From the cell containing the given text, extract its center point as [x, y] coordinate. 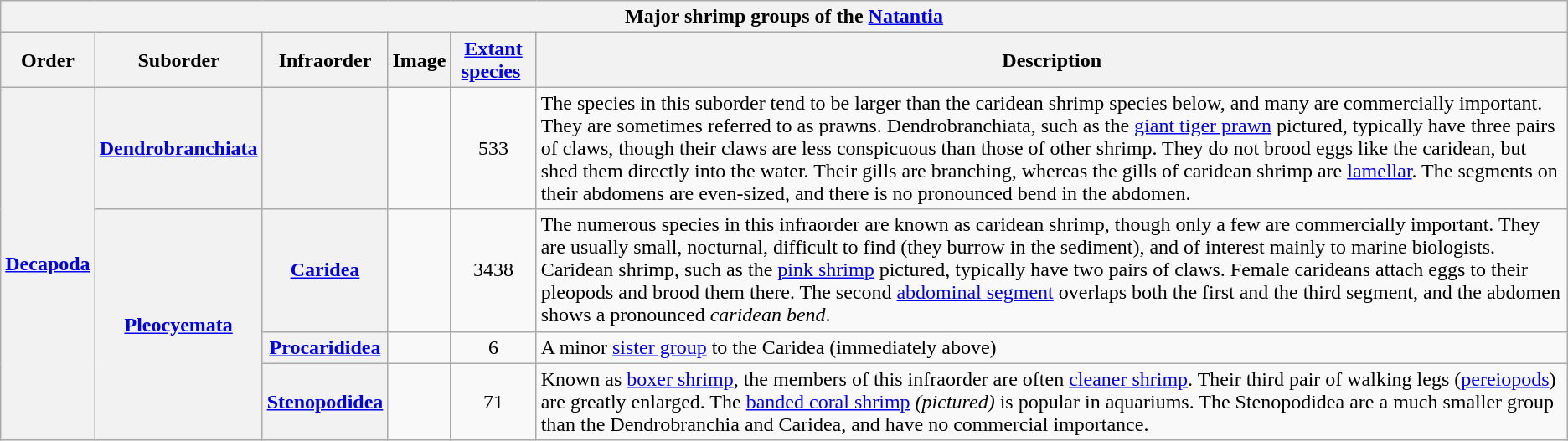
Stenopodidea [325, 402]
Procarididea [325, 347]
Extant species [493, 60]
Decapoda [48, 264]
Pleocyemata [178, 325]
71 [493, 402]
Image [419, 60]
Description [1052, 60]
Order [48, 60]
533 [493, 148]
3438 [493, 270]
Infraorder [325, 60]
Major shrimp groups of the Natantia [784, 17]
A minor sister group to the Caridea (immediately above) [1052, 347]
Caridea [325, 270]
Suborder [178, 60]
Dendrobranchiata [178, 148]
6 [493, 347]
